Determine the [X, Y] coordinate at the center of the cell enclosing the given text.  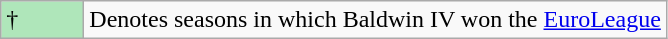
† [42, 20]
Denotes seasons in which Baldwin IV won the EuroLeague [376, 20]
